Capture the cell that displays the provided text and extract its (x, y) central coordinate. 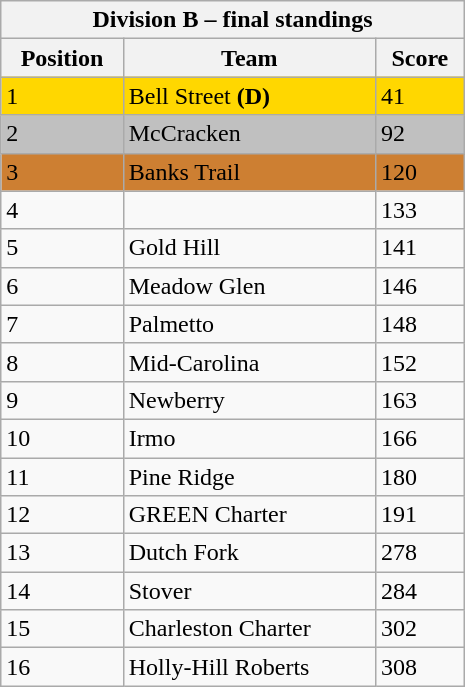
163 (420, 400)
14 (62, 591)
141 (420, 248)
13 (62, 553)
16 (62, 667)
302 (420, 629)
Division B – final standings (233, 20)
180 (420, 477)
15 (62, 629)
Palmetto (249, 324)
8 (62, 362)
Holly-Hill Roberts (249, 667)
148 (420, 324)
12 (62, 515)
2 (62, 134)
McCracken (249, 134)
284 (420, 591)
Mid-Carolina (249, 362)
Bell Street (D) (249, 96)
Newberry (249, 400)
152 (420, 362)
41 (420, 96)
133 (420, 210)
308 (420, 667)
Score (420, 58)
4 (62, 210)
11 (62, 477)
146 (420, 286)
7 (62, 324)
Gold Hill (249, 248)
Team (249, 58)
10 (62, 438)
5 (62, 248)
Pine Ridge (249, 477)
278 (420, 553)
92 (420, 134)
9 (62, 400)
Dutch Fork (249, 553)
Position (62, 58)
1 (62, 96)
Charleston Charter (249, 629)
Meadow Glen (249, 286)
GREEN Charter (249, 515)
Banks Trail (249, 172)
191 (420, 515)
166 (420, 438)
120 (420, 172)
6 (62, 286)
3 (62, 172)
Stover (249, 591)
Irmo (249, 438)
